For the text-containing cell, return its midpoint in (x, y) coordinate format. 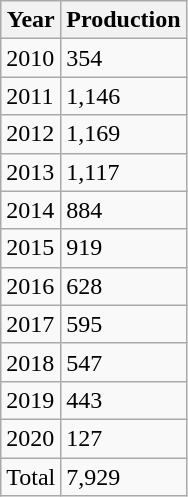
2019 (31, 400)
1,146 (124, 96)
919 (124, 248)
2020 (31, 438)
1,117 (124, 172)
Total (31, 477)
547 (124, 362)
884 (124, 210)
595 (124, 324)
2014 (31, 210)
1,169 (124, 134)
2017 (31, 324)
443 (124, 400)
2013 (31, 172)
Year (31, 20)
2016 (31, 286)
628 (124, 286)
7,929 (124, 477)
Production (124, 20)
354 (124, 58)
2018 (31, 362)
2015 (31, 248)
2010 (31, 58)
127 (124, 438)
2011 (31, 96)
2012 (31, 134)
